Provide the (X, Y) coordinate of the cell's center where the given text is located.  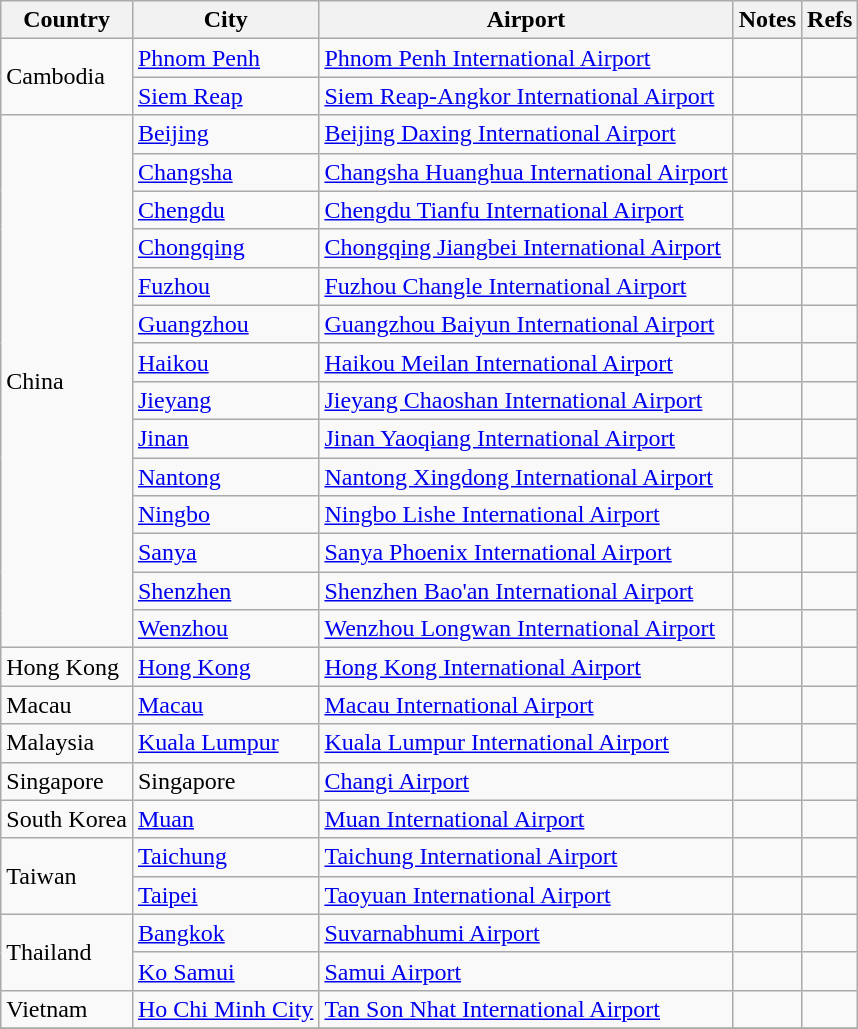
Ko Samui (225, 971)
Haikou Meilan International Airport (526, 362)
Changsha Huanghua International Airport (526, 172)
Fuzhou Changle International Airport (526, 286)
Shenzhen Bao'an International Airport (526, 591)
Beijing Daxing International Airport (526, 134)
Taipei (225, 895)
Muan International Airport (526, 819)
Nantong Xingdong International Airport (526, 477)
Chongqing (225, 248)
Macau International Airport (526, 705)
Notes (767, 20)
Wenzhou Longwan International Airport (526, 629)
Taichung (225, 857)
Ningbo Lishe International Airport (526, 515)
Sanya (225, 553)
Samui Airport (526, 971)
Shenzhen (225, 591)
Ningbo (225, 515)
Fuzhou (225, 286)
Chengdu Tianfu International Airport (526, 210)
Ho Chi Minh City (225, 1009)
Phnom Penh International Airport (526, 58)
Sanya Phoenix International Airport (526, 553)
Taiwan (67, 876)
China (67, 382)
Bangkok (225, 933)
Kuala Lumpur (225, 743)
Chongqing Jiangbei International Airport (526, 248)
Malaysia (67, 743)
Country (67, 20)
Refs (830, 20)
Jieyang (225, 400)
Changsha (225, 172)
Wenzhou (225, 629)
Tan Son Nhat International Airport (526, 1009)
Chengdu (225, 210)
Taichung International Airport (526, 857)
Beijing (225, 134)
Thailand (67, 952)
Vietnam (67, 1009)
Hong Kong International Airport (526, 667)
Siem Reap-Angkor International Airport (526, 96)
Cambodia (67, 77)
Taoyuan International Airport (526, 895)
Jinan Yaoqiang International Airport (526, 438)
City (225, 20)
Kuala Lumpur International Airport (526, 743)
Changi Airport (526, 781)
Haikou (225, 362)
Guangzhou (225, 324)
Nantong (225, 477)
Suvarnabhumi Airport (526, 933)
Muan (225, 819)
South Korea (67, 819)
Phnom Penh (225, 58)
Jieyang Chaoshan International Airport (526, 400)
Jinan (225, 438)
Airport (526, 20)
Guangzhou Baiyun International Airport (526, 324)
Siem Reap (225, 96)
